Identify which cell holds the provided text, then report its [x, y] central coordinate. 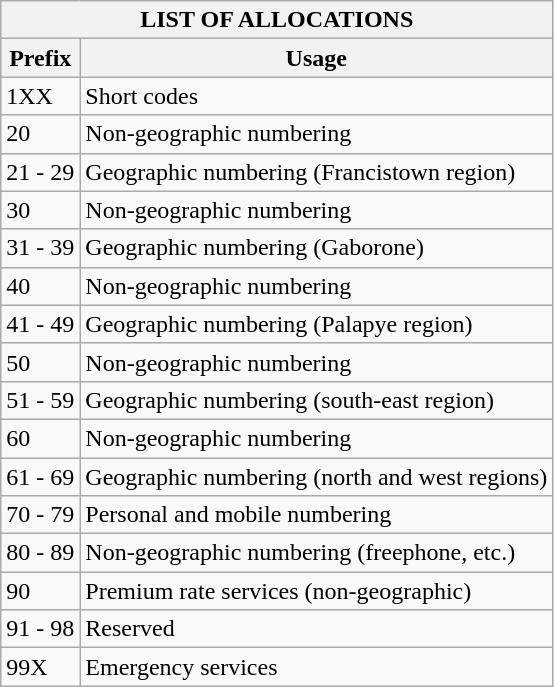
Non-geographic numbering (freephone, etc.) [316, 553]
99X [40, 667]
31 - 39 [40, 248]
Geographic numbering (north and west regions) [316, 477]
50 [40, 362]
91 - 98 [40, 629]
41 - 49 [40, 324]
21 - 29 [40, 172]
30 [40, 210]
51 - 59 [40, 400]
20 [40, 134]
Reserved [316, 629]
70 - 79 [40, 515]
80 - 89 [40, 553]
Emergency services [316, 667]
Premium rate services (non-geographic) [316, 591]
Geographic numbering (south-east region) [316, 400]
90 [40, 591]
Personal and mobile numbering [316, 515]
Geographic numbering (Palapye region) [316, 324]
40 [40, 286]
Geographic numbering (Gaborone) [316, 248]
60 [40, 438]
Usage [316, 58]
Geographic numbering (Francistown region) [316, 172]
61 - 69 [40, 477]
1XX [40, 96]
LIST OF ALLOCATIONS [277, 20]
Short codes [316, 96]
Prefix [40, 58]
